Determine the (X, Y) coordinate at the center of the cell enclosing the given text.  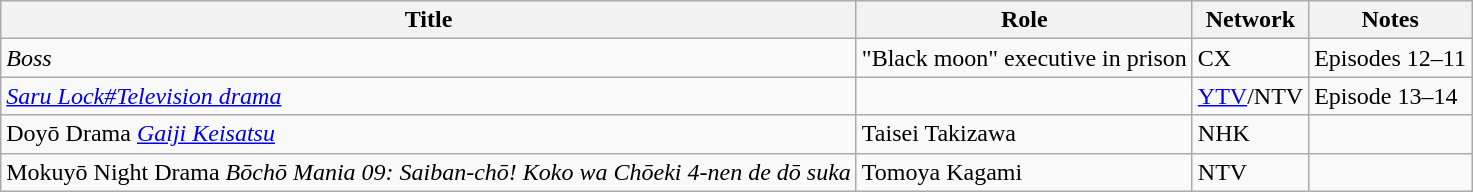
NTV (1250, 172)
Doyō Drama Gaiji Keisatsu (429, 134)
Mokuyō Night Drama Bōchō Mania 09: Saiban-chō! Koko wa Chōeki 4-nen de dō suka (429, 172)
YTV/NTV (1250, 96)
Title (429, 20)
Boss (429, 58)
"Black moon" executive in prison (1024, 58)
Episodes 12–11 (1390, 58)
Network (1250, 20)
CX (1250, 58)
NHK (1250, 134)
Episode 13–14 (1390, 96)
Tomoya Kagami (1024, 172)
Taisei Takizawa (1024, 134)
Notes (1390, 20)
Role (1024, 20)
Saru Lock#Television drama (429, 96)
